Extract the (X, Y) coordinate from the center of the cell holding the provided text.  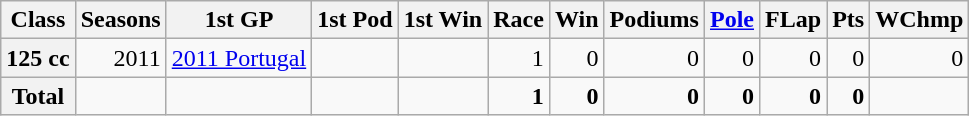
Win (576, 20)
Class (38, 20)
FLap (794, 20)
125 cc (38, 58)
Pts (848, 20)
2011 (120, 58)
Total (38, 96)
Podiums (654, 20)
Seasons (120, 20)
2011 Portugal (239, 58)
1st GP (239, 20)
Pole (732, 20)
1st Pod (355, 20)
WChmp (920, 20)
1st Win (443, 20)
Race (519, 20)
